Find where the given text appears and provide that cell's center as (X, Y) coordinate. 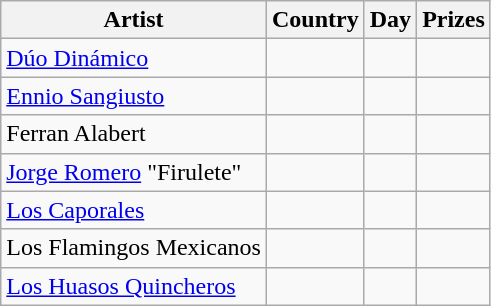
Los Flamingos Mexicanos (134, 248)
Country (315, 20)
Prizes (454, 20)
Artist (134, 20)
Los Caporales (134, 210)
Day (390, 20)
Jorge Romero "Firulete" (134, 172)
Dúo Dinámico (134, 58)
Los Huasos Quincheros (134, 286)
Ennio Sangiusto (134, 96)
Ferran Alabert (134, 134)
